Provide the [x, y] coordinate of the cell's center where the given text is located.  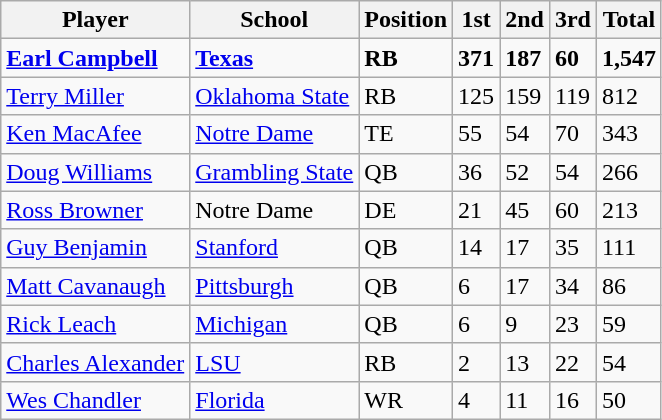
159 [525, 96]
343 [628, 134]
LSU [274, 362]
Oklahoma State [274, 96]
187 [525, 58]
DE [406, 210]
1,547 [628, 58]
Stanford [274, 248]
Player [96, 20]
35 [572, 248]
13 [525, 362]
371 [476, 58]
16 [572, 400]
School [274, 20]
55 [476, 134]
Rick Leach [96, 324]
Earl Campbell [96, 58]
Doug Williams [96, 172]
266 [628, 172]
2nd [525, 20]
23 [572, 324]
14 [476, 248]
4 [476, 400]
Michigan [274, 324]
Position [406, 20]
111 [628, 248]
52 [525, 172]
45 [525, 210]
50 [628, 400]
70 [572, 134]
119 [572, 96]
Total [628, 20]
213 [628, 210]
11 [525, 400]
WR [406, 400]
59 [628, 324]
Matt Cavanaugh [96, 286]
Wes Chandler [96, 400]
Ross Browner [96, 210]
Pittsburgh [274, 286]
TE [406, 134]
Terry Miller [96, 96]
Guy Benjamin [96, 248]
125 [476, 96]
Texas [274, 58]
21 [476, 210]
36 [476, 172]
1st [476, 20]
22 [572, 362]
9 [525, 324]
3rd [572, 20]
Ken MacAfee [96, 134]
86 [628, 286]
34 [572, 286]
Grambling State [274, 172]
Charles Alexander [96, 362]
2 [476, 362]
812 [628, 96]
Florida [274, 400]
